From the cell containing the given text, extract its center point as (x, y) coordinate. 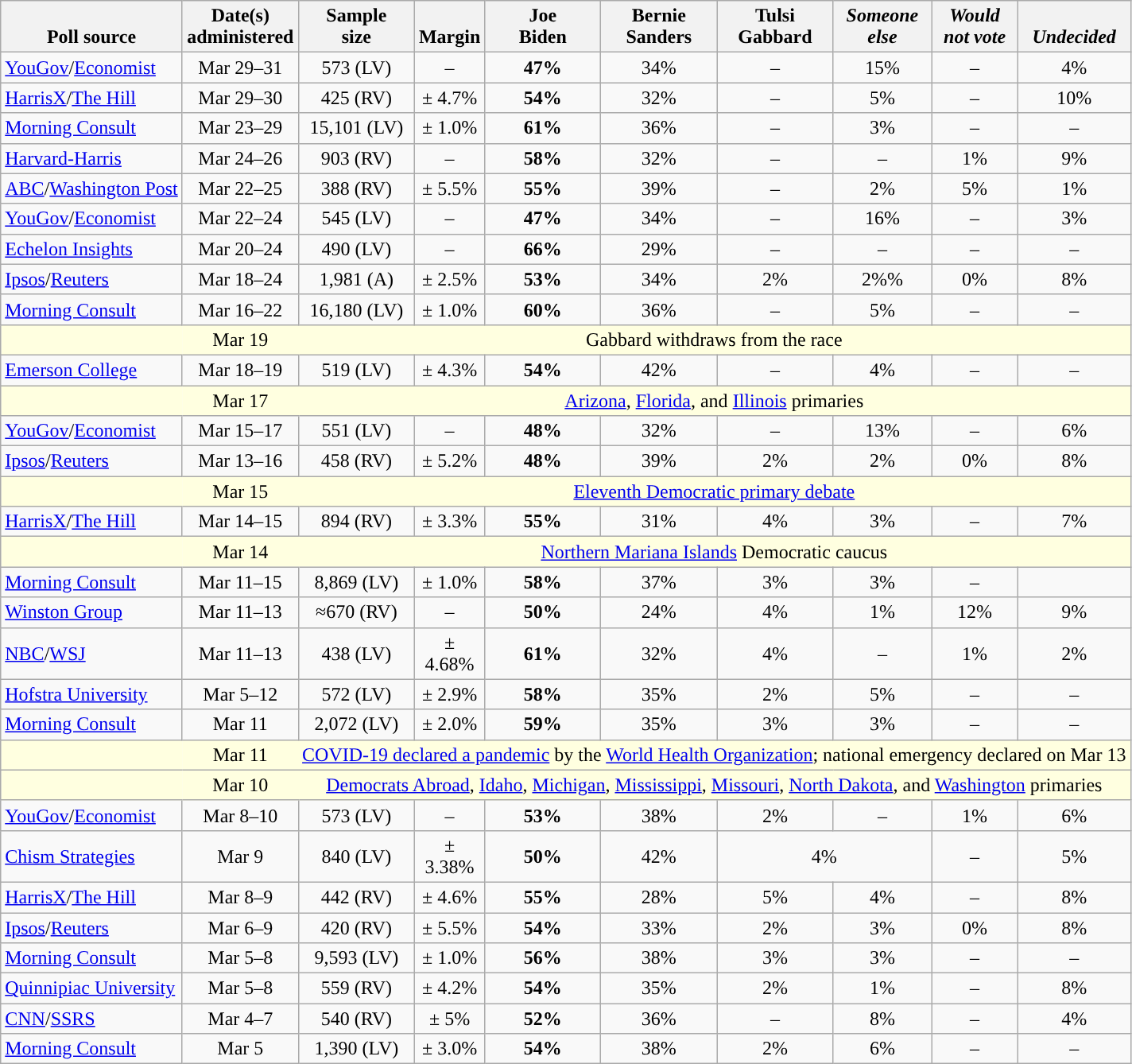
Mar 22–25 (240, 188)
15% (882, 68)
Bernie Sanders (659, 27)
442 (RV) (356, 897)
Mar 14–15 (240, 522)
66% (543, 249)
572 (LV) (356, 694)
Mar 11–15 (240, 582)
33% (659, 928)
Mar 13–16 (240, 461)
458 (RV) (356, 461)
ABC/Washington Post (92, 188)
559 (RV) (356, 988)
Mar 20–24 (240, 249)
Quinnipiac University (92, 988)
Echelon Insights (92, 249)
Winston Group (92, 612)
551 (LV) (356, 431)
Mar 9 (240, 856)
± 3.0% (449, 1049)
Mar 16–22 (240, 309)
COVID-19 declared a pandemic by the World Health Organization; national emergency declared on Mar 13 (714, 755)
Emerson College (92, 370)
± 3.38% (449, 856)
16% (882, 219)
490 (LV) (356, 249)
≈670 (RV) (356, 612)
± 4.3% (449, 370)
Someone else (882, 27)
Eleventh Democratic primary debate (714, 491)
± 4.7% (449, 98)
Democrats Abroad, Idaho, Michigan, Mississippi, Missouri, North Dakota, and Washington primaries (714, 785)
± 4.2% (449, 988)
± 3.3% (449, 522)
± 2.9% (449, 694)
Mar 18–19 (240, 370)
388 (RV) (356, 188)
420 (RV) (356, 928)
1,981 (A) (356, 279)
Mar 18–24 (240, 279)
2,072 (LV) (356, 724)
Mar 23–29 (240, 128)
438 (LV) (356, 654)
Undecided (1074, 27)
1,390 (LV) (356, 1049)
31% (659, 522)
Gabbard withdraws from the race (714, 340)
8,869 (LV) (356, 582)
Would not vote (975, 27)
Arizona, Florida, and Illinois primaries (714, 400)
12% (975, 612)
Mar 6–9 (240, 928)
840 (LV) (356, 856)
Mar 14 (240, 552)
29% (659, 249)
Mar 29–31 (240, 68)
Mar 15–17 (240, 431)
Poll source (92, 27)
± 4.68% (449, 654)
Harvard-Harris (92, 158)
28% (659, 897)
Mar 8–9 (240, 897)
59% (543, 724)
519 (LV) (356, 370)
Hofstra University (92, 694)
Mar 22–24 (240, 219)
425 (RV) (356, 98)
Mar 15 (240, 491)
16,180 (LV) (356, 309)
Mar 8–10 (240, 815)
894 (RV) (356, 522)
903 (RV) (356, 158)
540 (RV) (356, 1019)
60% (543, 309)
Tulsi Gabbard (775, 27)
CNN/SSRS (92, 1019)
24% (659, 612)
545 (LV) (356, 219)
± 2.0% (449, 724)
Chism Strategies (92, 856)
13% (882, 431)
37% (659, 582)
Date(s)administered (240, 27)
Mar 5–12 (240, 694)
Mar 4–7 (240, 1019)
Margin (449, 27)
10% (1074, 98)
± 4.6% (449, 897)
Samplesize (356, 27)
NBC/WSJ (92, 654)
56% (543, 958)
15,101 (LV) (356, 128)
Mar 19 (240, 340)
Mar 5 (240, 1049)
± 5% (449, 1019)
Joe Biden (543, 27)
± 2.5% (449, 279)
Northern Mariana Islands Democratic caucus (714, 552)
Mar 10 (240, 785)
9,593 (LV) (356, 958)
Mar 24–26 (240, 158)
± 5.2% (449, 461)
Mar 17 (240, 400)
2%% (882, 279)
7% (1074, 522)
Mar 29–30 (240, 98)
52% (543, 1019)
